Provide the [x, y] coordinate of the cell's center where the given text is located.  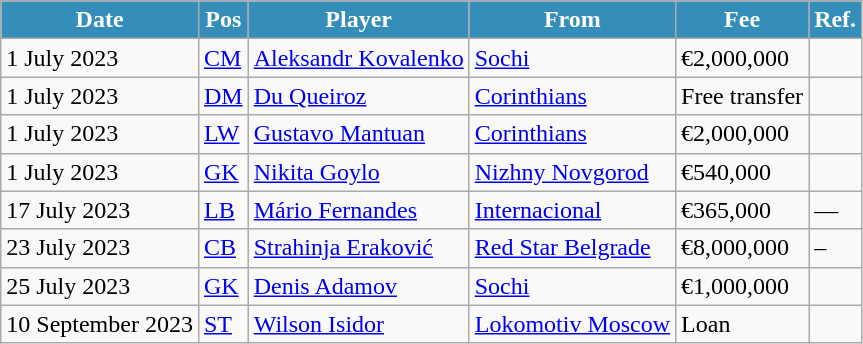
Nizhny Novgorod [572, 172]
€365,000 [742, 210]
Aleksandr Kovalenko [358, 58]
Date [100, 20]
Strahinja Eraković [358, 248]
— [836, 210]
Pos [223, 20]
Gustavo Mantuan [358, 134]
Internacional [572, 210]
€8,000,000 [742, 248]
Player [358, 20]
ST [223, 324]
Du Queiroz [358, 96]
CB [223, 248]
CM [223, 58]
€1,000,000 [742, 286]
LB [223, 210]
23 July 2023 [100, 248]
Ref. [836, 20]
Free transfer [742, 96]
Loan [742, 324]
Wilson Isidor [358, 324]
25 July 2023 [100, 286]
Lokomotiv Moscow [572, 324]
Fee [742, 20]
€540,000 [742, 172]
– [836, 248]
DM [223, 96]
Nikita Goylo [358, 172]
From [572, 20]
10 September 2023 [100, 324]
LW [223, 134]
Mário Fernandes [358, 210]
Denis Adamov [358, 286]
Red Star Belgrade [572, 248]
17 July 2023 [100, 210]
